Search for the cell housing the specified text and yield its (x, y) center coordinate. 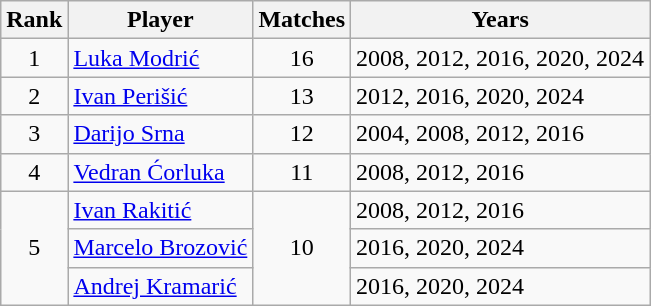
5 (34, 248)
10 (302, 248)
Marcelo Brozović (160, 248)
Ivan Rakitić (160, 210)
4 (34, 172)
Matches (302, 20)
1 (34, 58)
Ivan Perišić (160, 96)
Luka Modrić (160, 58)
11 (302, 172)
16 (302, 58)
2004, 2008, 2012, 2016 (500, 134)
3 (34, 134)
Vedran Ćorluka (160, 172)
Player (160, 20)
2008, 2012, 2016, 2020, 2024 (500, 58)
Rank (34, 20)
Andrej Kramarić (160, 286)
Years (500, 20)
13 (302, 96)
2012, 2016, 2020, 2024 (500, 96)
Darijo Srna (160, 134)
2 (34, 96)
12 (302, 134)
